Locate the cell with the specified text and output its (x, y) center coordinate. 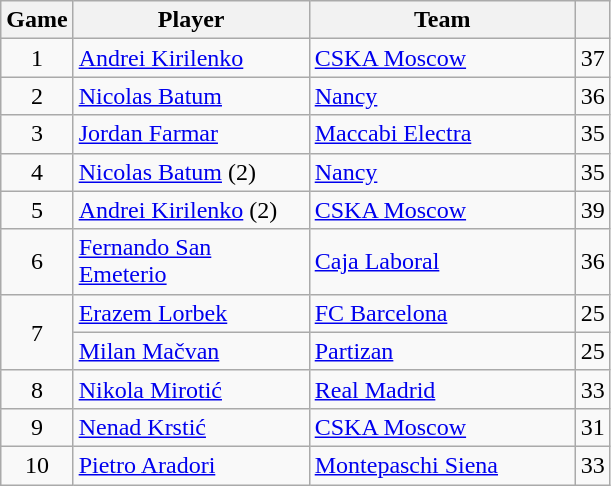
4 (37, 172)
Milan Mačvan (191, 351)
1 (37, 58)
2 (37, 96)
Montepaschi Siena (442, 465)
Nicolas Batum (2) (191, 172)
Andrei Kirilenko (2) (191, 210)
Jordan Farmar (191, 134)
5 (37, 210)
Nenad Krstić (191, 427)
10 (37, 465)
Maccabi Electra (442, 134)
9 (37, 427)
Real Madrid (442, 389)
37 (592, 58)
6 (37, 262)
3 (37, 134)
Caja Laboral (442, 262)
FC Barcelona (442, 313)
39 (592, 210)
Game (37, 20)
Pietro Aradori (191, 465)
Fernando San Emeterio (191, 262)
Nikola Mirotić (191, 389)
Nicolas Batum (191, 96)
7 (37, 332)
Partizan (442, 351)
8 (37, 389)
Player (191, 20)
Erazem Lorbek (191, 313)
Team (442, 20)
Andrei Kirilenko (191, 58)
31 (592, 427)
